Scan for the cell matching the given text and deliver its [x, y] coordinate at center. 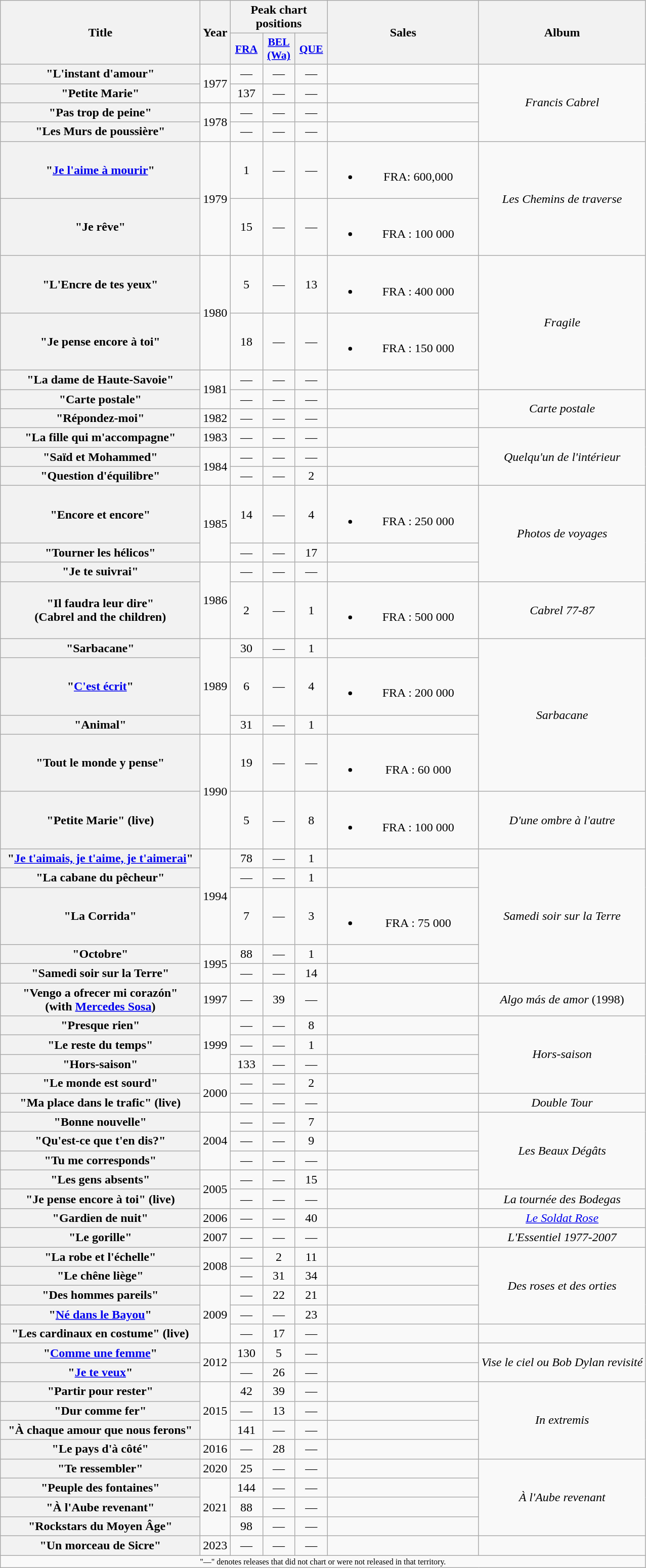
"Qu'est-ce que t'en dis?" [100, 1141]
L'Essentiel 1977-2007 [562, 1237]
"Sarbacane" [100, 648]
Les Beaux Dégâts [562, 1151]
"L'instant d'amour" [100, 74]
FRA [246, 49]
1986 [216, 600]
"À chaque amour que nous ferons" [100, 1430]
23 [311, 1315]
141 [246, 1430]
Peak chart positions [279, 17]
Hors-saison [562, 1054]
FRA : 150 000 [403, 341]
"Le chêne liège" [100, 1276]
"La fille qui m'accompagne" [100, 438]
2015 [216, 1411]
1994 [216, 897]
Quelqu'un de l'intérieur [562, 457]
"Des hommes pareils" [100, 1295]
Cabrel 77-87 [562, 610]
18 [246, 341]
"Je t'aimais, je t'aime, je t'aimerai" [100, 858]
9 [311, 1141]
130 [246, 1353]
"Hors-saison" [100, 1064]
In extremis [562, 1420]
"Petite Marie" (live) [100, 820]
"Partir pour rester" [100, 1391]
"Le pays d'à côté" [100, 1449]
2020 [216, 1468]
Sarbacane [562, 715]
"C'est écrit" [100, 686]
78 [246, 858]
Des roses et des orties [562, 1285]
"Samedi soir sur la Terre" [100, 973]
"Petite Marie" [100, 93]
1999 [216, 1045]
"Le reste du temps" [100, 1045]
"—" denotes releases that did not chart or were not released in that territory. [323, 1561]
Sales [403, 32]
Le Soldat Rose [562, 1218]
1977 [216, 83]
40 [311, 1218]
"Tourner les hélicos" [100, 553]
"Gardien de nuit" [100, 1218]
2000 [216, 1093]
"Vengo a ofrecer mi corazón" (with Mercedes Sosa) [100, 1000]
"Né dans le Bayou" [100, 1315]
2009 [216, 1315]
2021 [216, 1507]
42 [246, 1391]
"La cabane du pêcheur" [100, 877]
2004 [216, 1141]
1980 [216, 313]
25 [246, 1468]
Carte postale [562, 409]
"La robe et l'échelle" [100, 1256]
"Il faudra leur dire" (Cabrel and the children) [100, 610]
"À l'Aube revenant" [100, 1507]
"Carte postale" [100, 399]
BEL(Wa) [279, 49]
2008 [216, 1266]
Fragile [562, 322]
3 [311, 916]
"Je te veux" [100, 1372]
"Le gorille" [100, 1237]
1979 [216, 198]
1982 [216, 418]
2012 [216, 1363]
FRA : 200 000 [403, 686]
FRA : 500 000 [403, 610]
"Pas trop de peine" [100, 112]
Algo más de amor (1998) [562, 1000]
FRA : 400 000 [403, 284]
2005 [216, 1189]
"Animal" [100, 725]
"Saïd et Mohammed" [100, 457]
1997 [216, 1000]
Title [100, 32]
137 [246, 93]
QUE [311, 49]
"Encore et encore" [100, 514]
1985 [216, 524]
2006 [216, 1218]
D'une ombre à l'autre [562, 820]
30 [246, 648]
"Je rêve" [100, 227]
1981 [216, 389]
"La Corrida" [100, 916]
"Le monde est sourd" [100, 1083]
1984 [216, 467]
26 [279, 1372]
Francis Cabrel [562, 103]
"Tu me corresponds" [100, 1160]
"Tout le monde y pense" [100, 763]
"Je te suivrai" [100, 572]
"Les cardinaux en costume" (live) [100, 1334]
133 [246, 1064]
1989 [216, 686]
"Les gens absents" [100, 1179]
Vise le ciel ou Bob Dylan revisité [562, 1363]
6 [246, 686]
19 [246, 763]
2007 [216, 1237]
28 [279, 1449]
"Comme une femme" [100, 1353]
22 [279, 1295]
La tournée des Bodegas [562, 1199]
FRA : 60 000 [403, 763]
"Je l'aime à mourir" [100, 170]
1978 [216, 122]
"Question d'équilibre" [100, 476]
21 [311, 1295]
"Répondez-moi" [100, 418]
2016 [216, 1449]
Photos de voyages [562, 533]
11 [311, 1256]
"Les Murs de poussière" [100, 132]
Samedi soir sur la Terre [562, 916]
"Rockstars du Moyen Âge" [100, 1526]
FRA : 75 000 [403, 916]
2023 [216, 1545]
FRA : 250 000 [403, 514]
34 [311, 1276]
À l'Aube revenant [562, 1497]
1983 [216, 438]
"Presque rien" [100, 1026]
"Bonne nouvelle" [100, 1122]
"La dame de Haute-Savoie" [100, 379]
"Octobre" [100, 954]
FRA: 600,000 [403, 170]
"Ma place dans le trafic" (live) [100, 1103]
"Dur comme fer" [100, 1411]
"L'Encre de tes yeux" [100, 284]
1995 [216, 964]
"Je pense encore à toi" [100, 341]
Year [216, 32]
Les Chemins de traverse [562, 198]
98 [246, 1526]
"Peuple des fontaines" [100, 1488]
Double Tour [562, 1103]
1990 [216, 791]
"Un morceau de Sicre" [100, 1545]
144 [246, 1488]
Album [562, 32]
"Je pense encore à toi" (live) [100, 1199]
"Te ressembler" [100, 1468]
